For the text-containing cell, return its midpoint in (x, y) coordinate format. 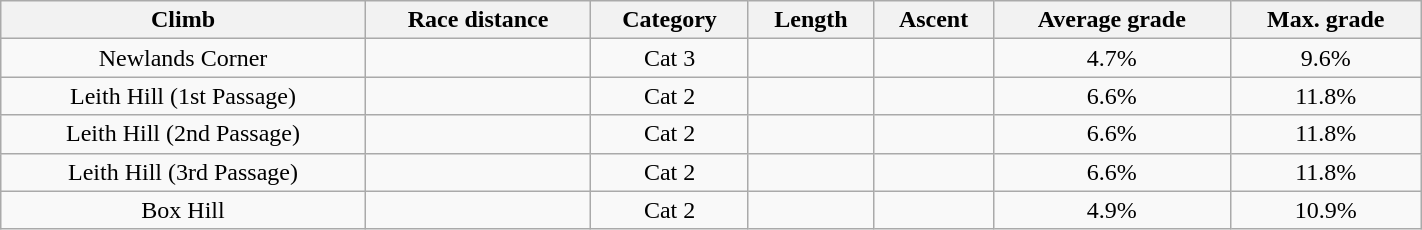
Box Hill (183, 210)
10.9% (1326, 210)
Race distance (478, 20)
Leith Hill (2nd Passage) (183, 134)
Length (811, 20)
9.6% (1326, 58)
Ascent (934, 20)
Climb (183, 20)
Cat 3 (670, 58)
Leith Hill (1st Passage) (183, 96)
Category (670, 20)
Leith Hill (3rd Passage) (183, 172)
Average grade (1112, 20)
Max. grade (1326, 20)
Newlands Corner (183, 58)
4.7% (1112, 58)
4.9% (1112, 210)
